Determine the (x, y) coordinate at the center of the cell enclosing the given text.  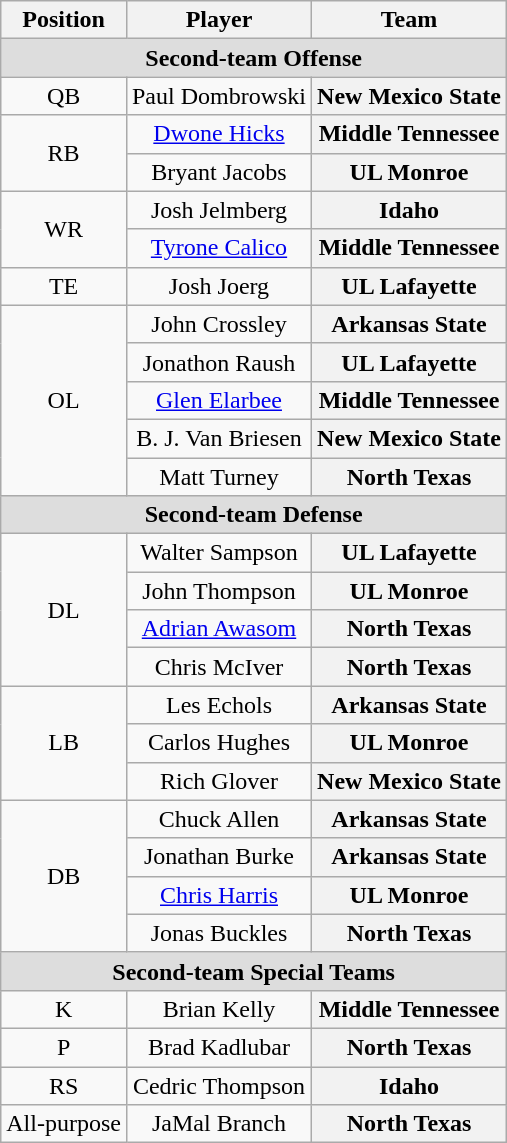
OL (64, 400)
Cedric Thompson (218, 1085)
Chuck Allen (218, 819)
Jonathan Burke (218, 857)
TE (64, 286)
JaMal Branch (218, 1124)
LB (64, 743)
Team (410, 20)
Position (64, 20)
Player (218, 20)
Matt Turney (218, 477)
Second-team Offense (254, 58)
QB (64, 96)
Rich Glover (218, 781)
DL (64, 610)
Walter Sampson (218, 553)
Adrian Awasom (218, 629)
Chris McIver (218, 667)
Brian Kelly (218, 1009)
Jonathon Raush (218, 362)
RB (64, 153)
P (64, 1047)
All-purpose (64, 1124)
Josh Jelmberg (218, 210)
John Crossley (218, 324)
Second-team Defense (254, 515)
Les Echols (218, 705)
Josh Joerg (218, 286)
Bryant Jacobs (218, 172)
Glen Elarbee (218, 400)
Chris Harris (218, 895)
Dwone Hicks (218, 134)
Carlos Hughes (218, 743)
Paul Dombrowski (218, 96)
WR (64, 229)
DB (64, 876)
RS (64, 1085)
B. J. Van Briesen (218, 438)
Tyrone Calico (218, 248)
Second-team Special Teams (254, 971)
K (64, 1009)
Jonas Buckles (218, 933)
John Thompson (218, 591)
Brad Kadlubar (218, 1047)
